Extract the [x, y] coordinate from the center of the cell holding the provided text.  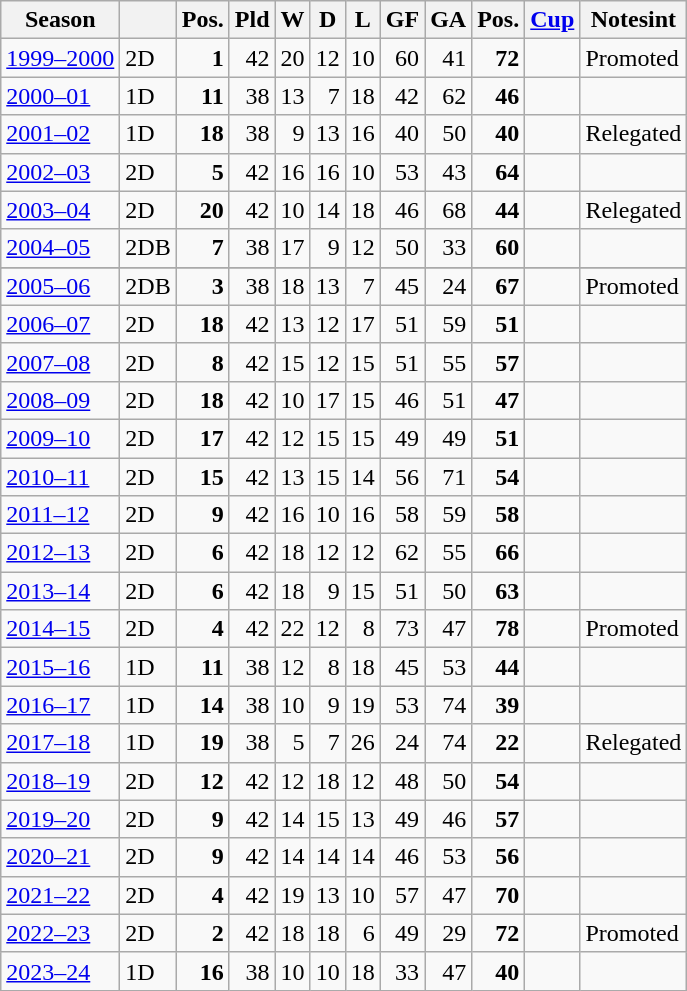
2004–05 [60, 248]
Pld [252, 20]
41 [448, 58]
2008–09 [60, 400]
Season [60, 20]
43 [448, 172]
2015–16 [60, 667]
2022–23 [60, 933]
73 [402, 629]
2016–17 [60, 705]
W [292, 20]
Cup [552, 20]
2018–19 [60, 781]
2023–24 [60, 971]
2009–10 [60, 438]
2019–20 [60, 819]
2021–22 [60, 895]
2017–18 [60, 743]
1999–2000 [60, 58]
67 [498, 286]
48 [402, 781]
1 [202, 58]
GF [402, 20]
71 [448, 477]
2001–02 [60, 134]
2012–13 [60, 553]
78 [498, 629]
2020–21 [60, 857]
68 [448, 210]
2011–12 [60, 515]
39 [498, 705]
64 [498, 172]
L [362, 20]
3 [202, 286]
GA [448, 20]
63 [498, 591]
26 [362, 743]
2003–04 [60, 210]
Notesint [634, 20]
2006–07 [60, 324]
2014–15 [60, 629]
2013–14 [60, 591]
2007–08 [60, 362]
70 [498, 895]
D [328, 20]
66 [498, 553]
29 [448, 933]
2010–11 [60, 477]
2 [202, 933]
2002–03 [60, 172]
2000–01 [60, 96]
2005–06 [60, 286]
